Extract the [X, Y] coordinate from the center of the cell holding the provided text.  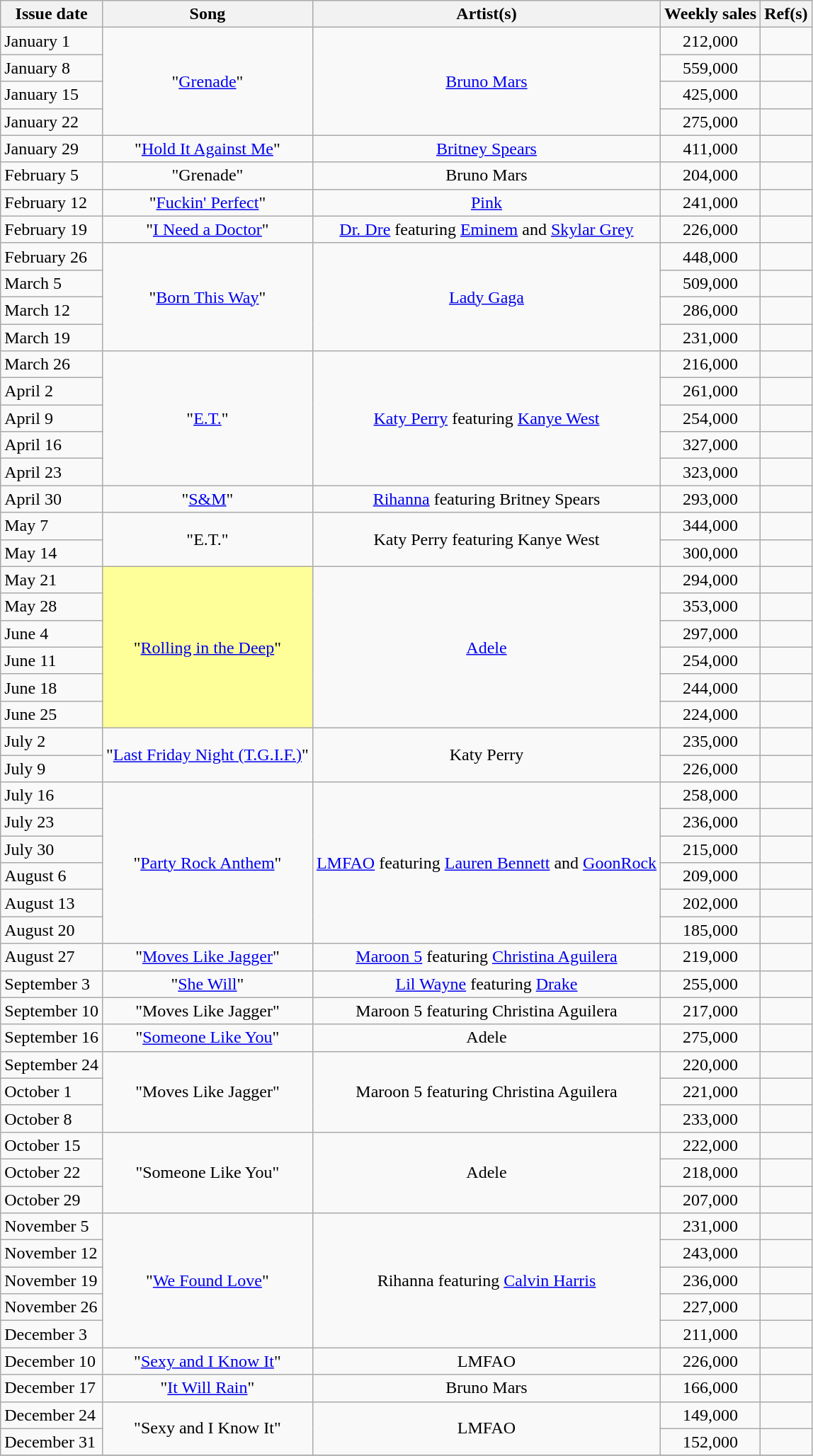
219,000 [711, 957]
April 9 [52, 418]
August 20 [52, 930]
216,000 [711, 365]
November 5 [52, 1227]
344,000 [711, 526]
297,000 [711, 634]
December 24 [52, 1415]
June 25 [52, 714]
"S&M" [207, 499]
December 3 [52, 1334]
October 15 [52, 1145]
August 27 [52, 957]
April 23 [52, 472]
"It Will Rain" [207, 1388]
May 28 [52, 607]
July 9 [52, 768]
233,000 [711, 1118]
Pink [486, 202]
293,000 [711, 499]
Artist(s) [486, 14]
255,000 [711, 984]
March 19 [52, 338]
"Last Friday Night (T.G.I.F.)" [207, 755]
222,000 [711, 1145]
January 22 [52, 122]
December 10 [52, 1361]
Lil Wayne featuring Drake [486, 984]
202,000 [711, 903]
March 5 [52, 283]
353,000 [711, 607]
April 2 [52, 391]
185,000 [711, 930]
204,000 [711, 176]
"She Will" [207, 984]
261,000 [711, 391]
294,000 [711, 580]
October 29 [52, 1200]
July 30 [52, 849]
April 30 [52, 499]
January 15 [52, 95]
327,000 [711, 445]
149,000 [711, 1415]
"Party Rock Anthem" [207, 863]
559,000 [711, 68]
January 29 [52, 149]
Britney Spears [486, 149]
Ref(s) [786, 14]
"Rolling in the Deep" [207, 647]
December 17 [52, 1388]
September 10 [52, 1011]
August 13 [52, 903]
"I Need a Doctor" [207, 229]
January 1 [52, 41]
Weekly sales [711, 14]
March 26 [52, 365]
"Born This Way" [207, 297]
217,000 [711, 1011]
212,000 [711, 41]
September 24 [52, 1065]
June 18 [52, 687]
October 22 [52, 1172]
220,000 [711, 1065]
243,000 [711, 1254]
323,000 [711, 472]
July 16 [52, 796]
June 11 [52, 660]
September 3 [52, 984]
166,000 [711, 1388]
218,000 [711, 1172]
Katy Perry [486, 755]
227,000 [711, 1307]
April 16 [52, 445]
October 8 [52, 1118]
448,000 [711, 256]
152,000 [711, 1442]
244,000 [711, 687]
March 12 [52, 310]
241,000 [711, 202]
February 5 [52, 176]
"Hold It Against Me" [207, 149]
Rihanna featuring Britney Spears [486, 499]
Lady Gaga [486, 297]
Issue date [52, 14]
November 12 [52, 1254]
December 31 [52, 1442]
211,000 [711, 1334]
May 14 [52, 553]
209,000 [711, 876]
February 19 [52, 229]
August 6 [52, 876]
300,000 [711, 553]
Dr. Dre featuring Eminem and Skylar Grey [486, 229]
January 8 [52, 68]
258,000 [711, 796]
July 2 [52, 741]
LMFAO featuring Lauren Bennett and GoonRock [486, 863]
May 7 [52, 526]
October 1 [52, 1091]
"Fuckin' Perfect" [207, 202]
215,000 [711, 849]
Rihanna featuring Calvin Harris [486, 1280]
235,000 [711, 741]
November 19 [52, 1280]
"We Found Love" [207, 1280]
July 23 [52, 822]
February 12 [52, 202]
425,000 [711, 95]
286,000 [711, 310]
February 26 [52, 256]
224,000 [711, 714]
November 26 [52, 1307]
509,000 [711, 283]
221,000 [711, 1091]
June 4 [52, 634]
September 16 [52, 1038]
Song [207, 14]
411,000 [711, 149]
May 21 [52, 580]
207,000 [711, 1200]
